Identify which cell holds the provided text, then report its [x, y] central coordinate. 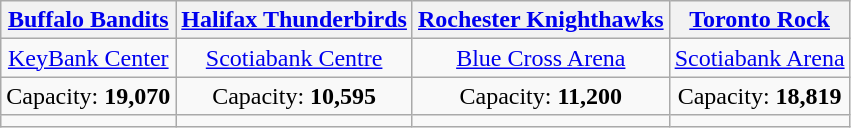
Toronto Rock [760, 20]
Scotiabank Centre [294, 58]
Rochester Knighthawks [540, 20]
Capacity: 19,070 [88, 96]
KeyBank Center [88, 58]
Capacity: 18,819 [760, 96]
Capacity: 11,200 [540, 96]
Blue Cross Arena [540, 58]
Scotiabank Arena [760, 58]
Halifax Thunderbirds [294, 20]
Capacity: 10,595 [294, 96]
Buffalo Bandits [88, 20]
